Find where the given text appears and provide that cell's center as (X, Y) coordinate. 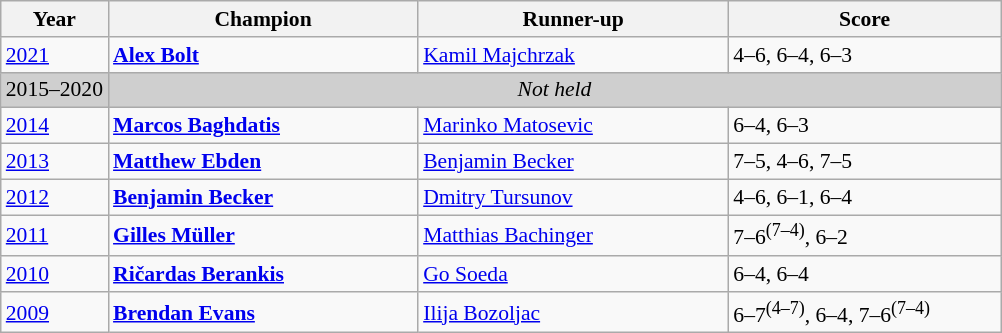
2009 (54, 312)
2014 (54, 126)
6–4, 6–4 (864, 274)
Marcos Baghdatis (263, 126)
Year (54, 19)
Score (864, 19)
2021 (54, 55)
Go Soeda (573, 274)
2010 (54, 274)
4–6, 6–1, 6–4 (864, 197)
2011 (54, 236)
Ilija Bozoljac (573, 312)
Marinko Matosevic (573, 126)
Brendan Evans (263, 312)
Champion (263, 19)
Ričardas Berankis (263, 274)
4–6, 6–4, 6–3 (864, 55)
Gilles Müller (263, 236)
6–4, 6–3 (864, 126)
2012 (54, 197)
Matthew Ebden (263, 162)
Not held (554, 90)
Kamil Majchrzak (573, 55)
Matthias Bachinger (573, 236)
7–6(7–4), 6–2 (864, 236)
Dmitry Tursunov (573, 197)
2015–2020 (54, 90)
2013 (54, 162)
6–7(4–7), 6–4, 7–6(7–4) (864, 312)
Runner-up (573, 19)
7–5, 4–6, 7–5 (864, 162)
Alex Bolt (263, 55)
